Provide the (x, y) coordinate of the cell's center where the given text is located.  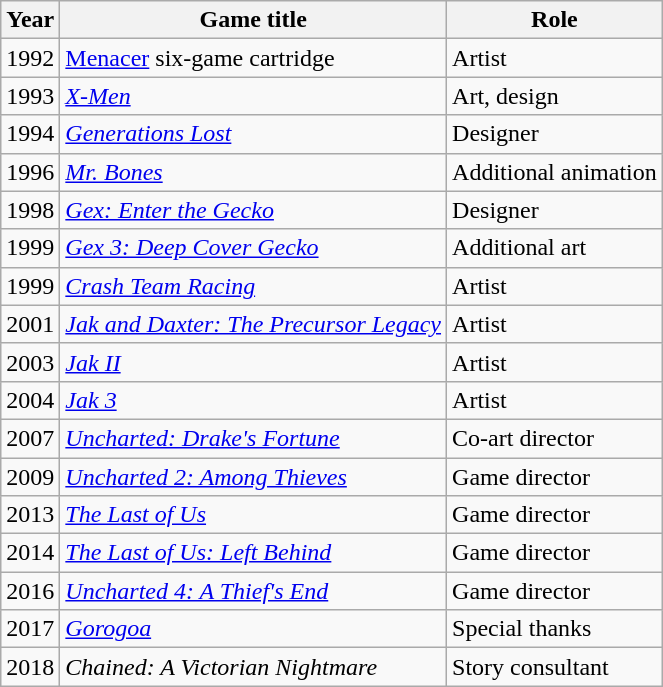
Art, design (555, 96)
1998 (30, 210)
2014 (30, 553)
2017 (30, 629)
Gex 3: Deep Cover Gecko (254, 248)
Additional art (555, 248)
2016 (30, 591)
2001 (30, 324)
Gorogoa (254, 629)
Generations Lost (254, 134)
1992 (30, 58)
Uncharted 4: A Thief's End (254, 591)
Uncharted 2: Among Thieves (254, 477)
2009 (30, 477)
Crash Team Racing (254, 286)
Story consultant (555, 667)
The Last of Us: Left Behind (254, 553)
Year (30, 20)
2007 (30, 438)
Chained: A Victorian Nightmare (254, 667)
Role (555, 20)
2013 (30, 515)
Jak II (254, 362)
Additional animation (555, 172)
Gex: Enter the Gecko (254, 210)
Uncharted: Drake's Fortune (254, 438)
1996 (30, 172)
2003 (30, 362)
Mr. Bones (254, 172)
1994 (30, 134)
The Last of Us (254, 515)
Game title (254, 20)
Jak and Daxter: The Precursor Legacy (254, 324)
Jak 3 (254, 400)
1993 (30, 96)
Special thanks (555, 629)
2018 (30, 667)
Co-art director (555, 438)
2004 (30, 400)
X-Men (254, 96)
Menacer six-game cartridge (254, 58)
